Determine the (X, Y) coordinate at the center of the cell enclosing the given text.  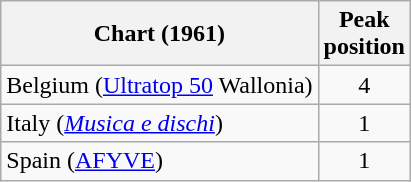
Chart (1961) (160, 34)
Peakposition (364, 34)
Spain (AFYVE) (160, 161)
Italy (Musica e dischi) (160, 123)
4 (364, 85)
Belgium (Ultratop 50 Wallonia) (160, 85)
